For the text-containing cell, return its midpoint in (X, Y) coordinate format. 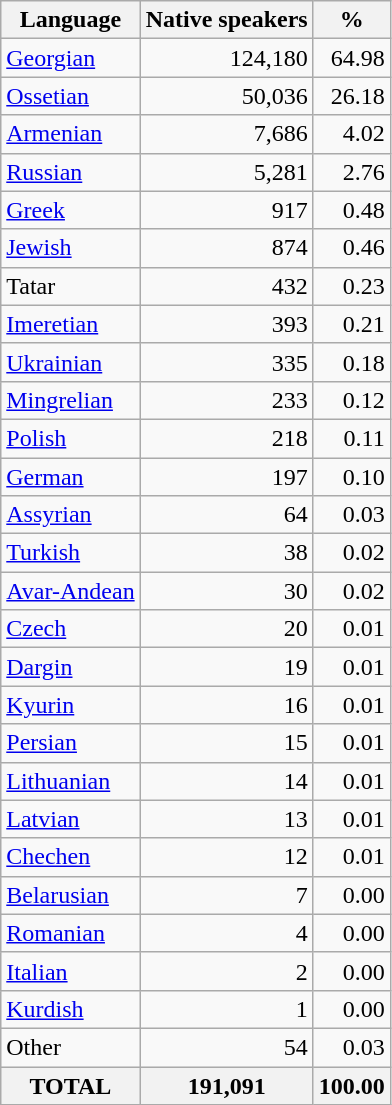
874 (226, 248)
Armenian (70, 134)
Assyrian (70, 515)
197 (226, 477)
Lithuanian (70, 781)
Mingrelian (70, 400)
Ukrainian (70, 362)
0.18 (352, 362)
Czech (70, 629)
191,091 (226, 1085)
Italian (70, 971)
Dargin (70, 667)
5,281 (226, 172)
4.02 (352, 134)
7,686 (226, 134)
Kurdish (70, 1009)
15 (226, 743)
Native speakers (226, 20)
German (70, 477)
% (352, 20)
Turkish (70, 553)
54 (226, 1047)
Chechen (70, 857)
30 (226, 591)
4 (226, 933)
124,180 (226, 58)
Belarusian (70, 895)
Jewish (70, 248)
38 (226, 553)
0.48 (352, 210)
64 (226, 515)
Georgian (70, 58)
Polish (70, 438)
Latvian (70, 819)
233 (226, 400)
19 (226, 667)
7 (226, 895)
2 (226, 971)
TOTAL (70, 1085)
0.46 (352, 248)
13 (226, 819)
Language (70, 20)
Romanian (70, 933)
1 (226, 1009)
26.18 (352, 96)
50,036 (226, 96)
393 (226, 324)
0.11 (352, 438)
Avar-Andean (70, 591)
16 (226, 705)
0.12 (352, 400)
335 (226, 362)
Other (70, 1047)
0.23 (352, 286)
218 (226, 438)
Persian (70, 743)
Kyurin (70, 705)
Tatar (70, 286)
Russian (70, 172)
917 (226, 210)
14 (226, 781)
432 (226, 286)
Ossetian (70, 96)
20 (226, 629)
2.76 (352, 172)
0.10 (352, 477)
64.98 (352, 58)
0.21 (352, 324)
Greek (70, 210)
Imeretian (70, 324)
100.00 (352, 1085)
12 (226, 857)
